Pinpoint the cell where the given text exists, returning its [x, y] midpoint coordinate. 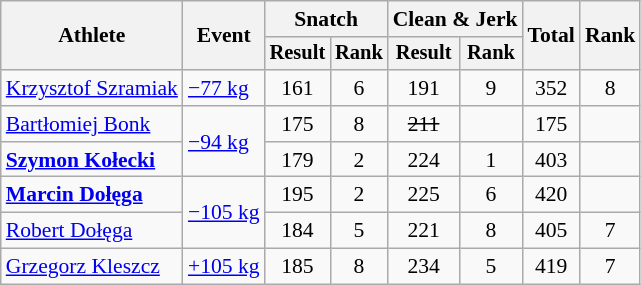
1 [490, 160]
−77 kg [224, 88]
Event [224, 36]
9 [490, 88]
+105 kg [224, 267]
−105 kg [224, 212]
Marcin Dołęga [92, 195]
Clean & Jerk [456, 19]
403 [552, 160]
419 [552, 267]
195 [298, 195]
Grzegorz Kleszcz [92, 267]
161 [298, 88]
225 [424, 195]
234 [424, 267]
405 [552, 231]
224 [424, 160]
Athlete [92, 36]
179 [298, 160]
221 [424, 231]
191 [424, 88]
352 [552, 88]
Total [552, 36]
Krzysztof Szramiak [92, 88]
211 [424, 124]
185 [298, 267]
−94 kg [224, 142]
Snatch [326, 19]
Szymon Kołecki [92, 160]
420 [552, 195]
184 [298, 231]
Robert Dołęga [92, 231]
Bartłomiej Bonk [92, 124]
